Extract the [X, Y] coordinate from the center of the cell holding the provided text.  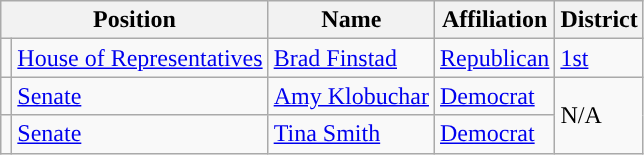
District [599, 20]
Position [134, 20]
Tina Smith [351, 134]
1st [599, 58]
Affiliation [495, 20]
Name [351, 20]
House of Representatives [140, 58]
N/A [599, 115]
Brad Finstad [351, 58]
Amy Klobuchar [351, 96]
Republican [495, 58]
